Return the [X, Y] coordinate for the center point of the cell that contains the specified text.  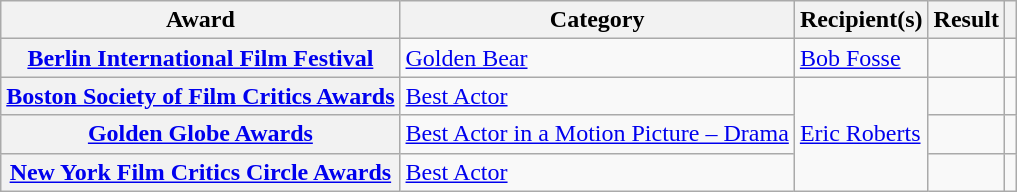
Recipient(s) [861, 20]
Best Actor in a Motion Picture – Drama [597, 134]
Result [966, 20]
Boston Society of Film Critics Awards [200, 96]
Golden Globe Awards [200, 134]
Golden Bear [597, 58]
Eric Roberts [861, 134]
Award [200, 20]
New York Film Critics Circle Awards [200, 172]
Category [597, 20]
Bob Fosse [861, 58]
Berlin International Film Festival [200, 58]
